Return the (X, Y) coordinate for the center point of the cell that contains the specified text.  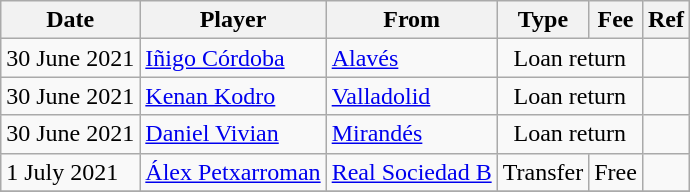
Type (543, 20)
Fee (616, 20)
Real Sociedad B (412, 172)
Iñigo Córdoba (233, 58)
Álex Petxarroman (233, 172)
Date (70, 20)
Free (616, 172)
From (412, 20)
Kenan Kodro (233, 96)
Valladolid (412, 96)
Ref (666, 20)
Alavés (412, 58)
1 July 2021 (70, 172)
Daniel Vivian (233, 134)
Mirandés (412, 134)
Transfer (543, 172)
Player (233, 20)
